Pinpoint the cell where the given text exists, returning its (X, Y) midpoint coordinate. 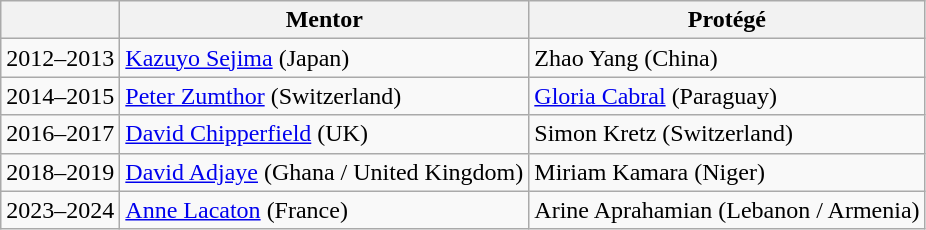
Arine Aprahamian (Lebanon / Armenia) (727, 210)
Mentor (324, 20)
Zhao Yang (China) (727, 58)
2014–2015 (60, 96)
Anne Lacaton (France) (324, 210)
2023–2024 (60, 210)
David Adjaye (Ghana / United Kingdom) (324, 172)
2012–2013 (60, 58)
David Chipperfield (UK) (324, 134)
2018–2019 (60, 172)
Gloria Cabral (Paraguay) (727, 96)
2016–2017 (60, 134)
Miriam Kamara (Niger) (727, 172)
Protégé (727, 20)
Simon Kretz (Switzerland) (727, 134)
Kazuyo Sejima (Japan) (324, 58)
Peter Zumthor (Switzerland) (324, 96)
